Provide the [X, Y] coordinate of the cell's center where the given text is located.  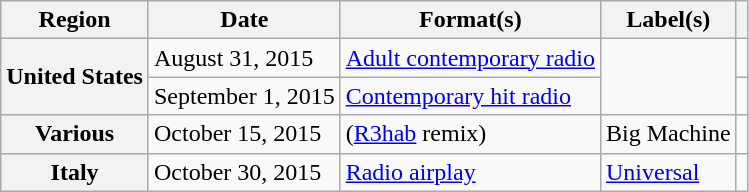
August 31, 2015 [244, 58]
Radio airplay [470, 172]
Region [75, 20]
Date [244, 20]
September 1, 2015 [244, 96]
October 30, 2015 [244, 172]
United States [75, 77]
(R3hab remix) [470, 134]
Italy [75, 172]
October 15, 2015 [244, 134]
Label(s) [668, 20]
Contemporary hit radio [470, 96]
Universal [668, 172]
Adult contemporary radio [470, 58]
Format(s) [470, 20]
Big Machine [668, 134]
Various [75, 134]
